Pinpoint the cell where the given text exists, returning its [X, Y] midpoint coordinate. 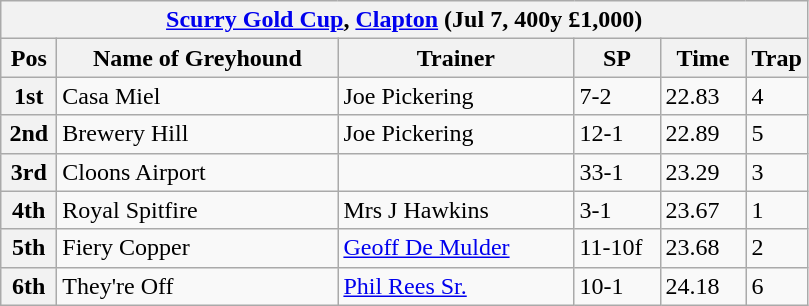
4th [29, 210]
10-1 [617, 286]
3rd [29, 172]
6 [776, 286]
5th [29, 248]
22.89 [703, 134]
4 [776, 96]
6th [29, 286]
11-10f [617, 248]
22.83 [703, 96]
Pos [29, 58]
Cloons Airport [198, 172]
Scurry Gold Cup, Clapton (Jul 7, 400y £1,000) [404, 20]
3 [776, 172]
SP [617, 58]
Geoff De Mulder [456, 248]
1st [29, 96]
23.67 [703, 210]
Brewery Hill [198, 134]
Fiery Copper [198, 248]
2 [776, 248]
12-1 [617, 134]
Name of Greyhound [198, 58]
5 [776, 134]
They're Off [198, 286]
24.18 [703, 286]
23.29 [703, 172]
Mrs J Hawkins [456, 210]
23.68 [703, 248]
7-2 [617, 96]
Royal Spitfire [198, 210]
Trainer [456, 58]
Phil Rees Sr. [456, 286]
1 [776, 210]
Casa Miel [198, 96]
2nd [29, 134]
33-1 [617, 172]
3-1 [617, 210]
Time [703, 58]
Trap [776, 58]
